From the cell containing the given text, extract its center point as [x, y] coordinate. 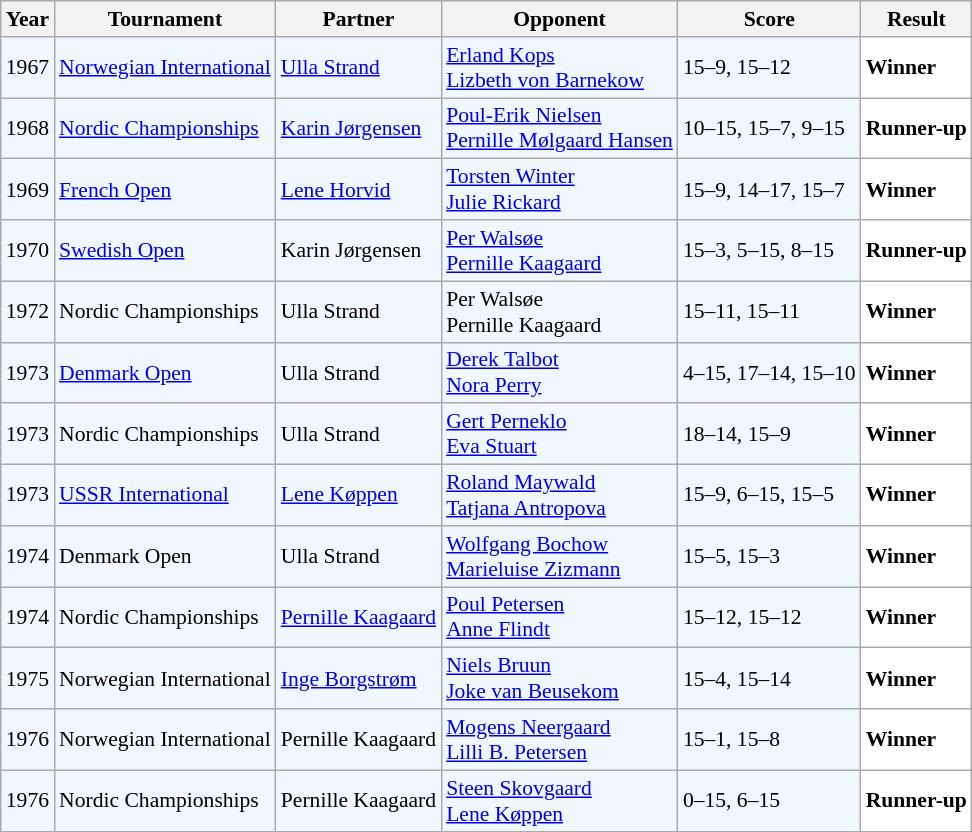
Poul-Erik Nielsen Pernille Mølgaard Hansen [560, 128]
Result [916, 19]
15–1, 15–8 [770, 740]
Swedish Open [165, 250]
Year [28, 19]
15–9, 14–17, 15–7 [770, 190]
15–5, 15–3 [770, 556]
15–12, 15–12 [770, 618]
Torsten Winter Julie Rickard [560, 190]
15–3, 5–15, 8–15 [770, 250]
Poul Petersen Anne Flindt [560, 618]
1968 [28, 128]
15–11, 15–11 [770, 312]
Inge Borgstrøm [358, 678]
Roland Maywald Tatjana Antropova [560, 496]
Mogens Neergaard Lilli B. Petersen [560, 740]
4–15, 17–14, 15–10 [770, 372]
Opponent [560, 19]
1967 [28, 68]
Lene Horvid [358, 190]
Tournament [165, 19]
French Open [165, 190]
Lene Køppen [358, 496]
Niels Bruun Joke van Beusekom [560, 678]
Partner [358, 19]
1975 [28, 678]
Score [770, 19]
15–4, 15–14 [770, 678]
Steen Skovgaard Lene Køppen [560, 800]
0–15, 6–15 [770, 800]
18–14, 15–9 [770, 434]
15–9, 15–12 [770, 68]
Wolfgang Bochow Marieluise Zizmann [560, 556]
Derek Talbot Nora Perry [560, 372]
Erland Kops Lizbeth von Barnekow [560, 68]
USSR International [165, 496]
10–15, 15–7, 9–15 [770, 128]
1969 [28, 190]
Gert Perneklo Eva Stuart [560, 434]
15–9, 6–15, 15–5 [770, 496]
1972 [28, 312]
1970 [28, 250]
